Scan for the cell matching the given text and deliver its [X, Y] coordinate at center. 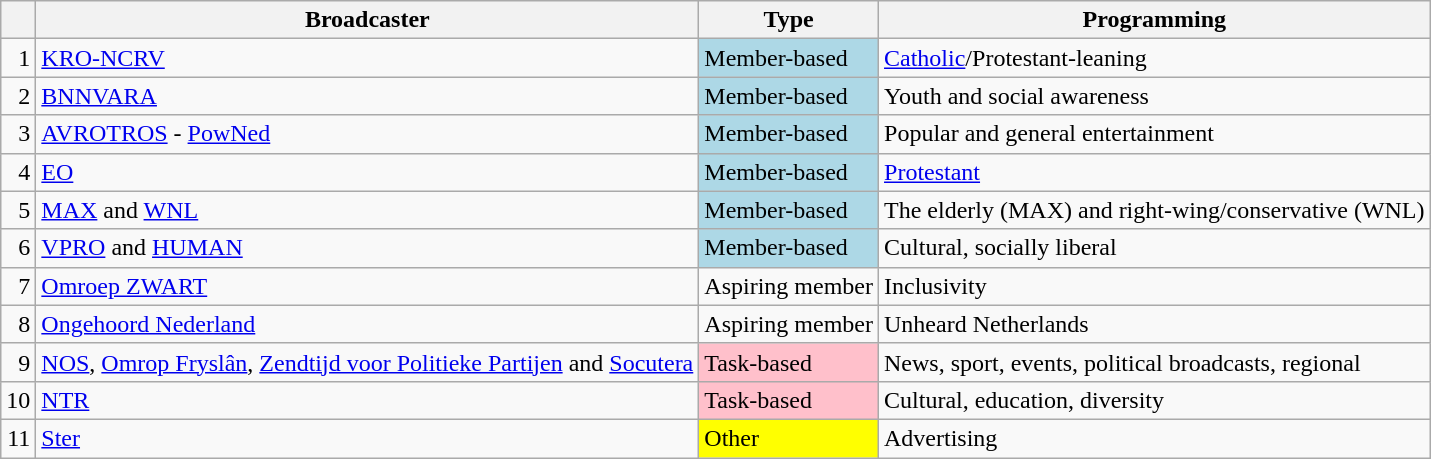
Catholic/Protestant-leaning [1155, 58]
Type [789, 20]
VPRO and HUMAN [368, 248]
Cultural, socially liberal [1155, 248]
Unheard Netherlands [1155, 324]
MAX and WNL [368, 210]
4 [18, 172]
News, sport, events, political broadcasts, regional [1155, 362]
6 [18, 248]
Advertising [1155, 438]
10 [18, 400]
8 [18, 324]
Other [789, 438]
7 [18, 286]
Popular and general entertainment [1155, 134]
AVROTROS - PowNed [368, 134]
3 [18, 134]
The elderly (MAX) and right-wing/conservative (WNL) [1155, 210]
Youth and social awareness [1155, 96]
11 [18, 438]
2 [18, 96]
EO [368, 172]
9 [18, 362]
Ster [368, 438]
Omroep ZWART [368, 286]
NOS, Omrop Fryslân, Zendtijd voor Politieke Partijen and Socutera [368, 362]
5 [18, 210]
Cultural, education, diversity [1155, 400]
BNNVARA [368, 96]
1 [18, 58]
Programming [1155, 20]
Ongehoord Nederland [368, 324]
Broadcaster [368, 20]
NTR [368, 400]
KRO-NCRV [368, 58]
Inclusivity [1155, 286]
Protestant [1155, 172]
